Capture the cell that displays the provided text and extract its (X, Y) central coordinate. 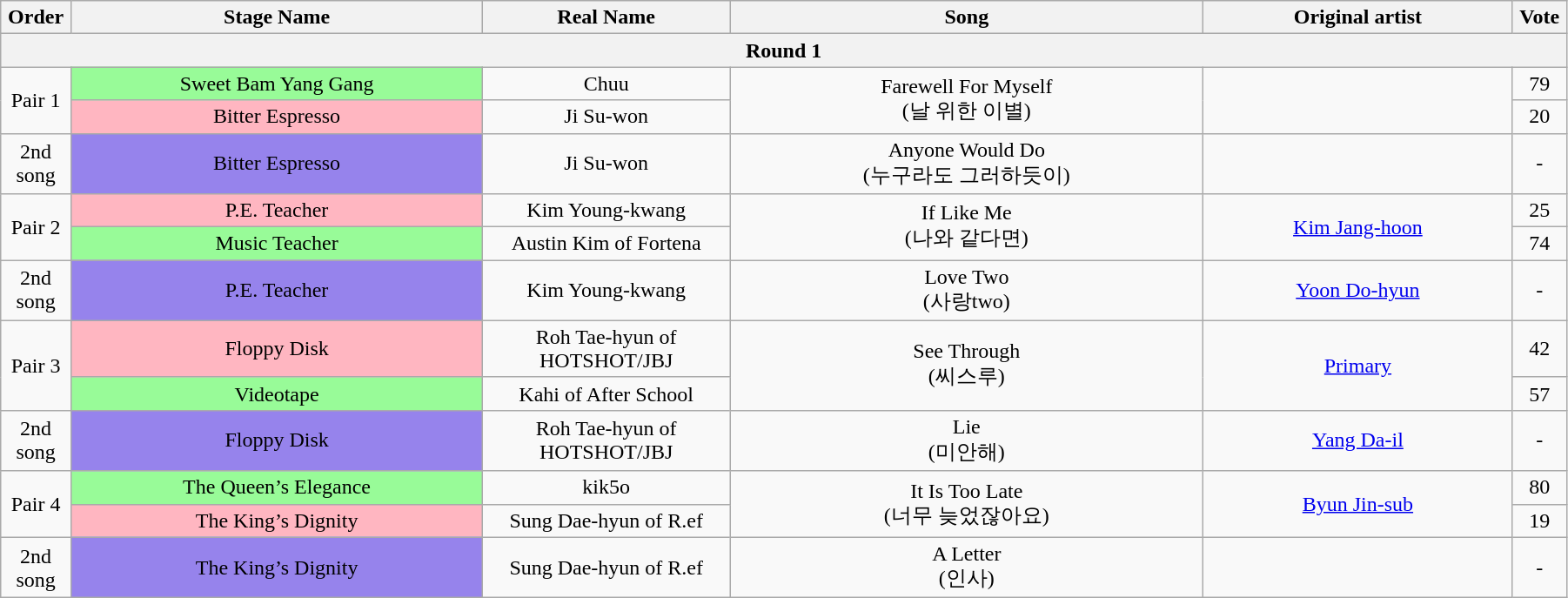
Kim Jang-hoon (1357, 227)
74 (1540, 244)
Pair 2 (37, 227)
Yang Da-il (1357, 440)
Music Teacher (277, 244)
25 (1540, 211)
Order (37, 17)
Lie(미안해) (967, 440)
A Letter(인사) (967, 568)
Song (967, 17)
20 (1540, 117)
Sweet Bam Yang Gang (277, 84)
57 (1540, 393)
19 (1540, 521)
Real Name (606, 17)
Kahi of After School (606, 393)
If Like Me(나와 같다면) (967, 227)
Pair 4 (37, 504)
Round 1 (784, 50)
Byun Jin-sub (1357, 504)
Yoon Do-hyun (1357, 291)
Anyone Would Do(누구라도 그러하듯이) (967, 164)
Original artist (1357, 17)
Pair 1 (37, 100)
Stage Name (277, 17)
Videotape (277, 393)
Austin Kim of Fortena (606, 244)
It Is Too Late(너무 늦었잖아요) (967, 504)
Vote (1540, 17)
Pair 3 (37, 366)
The Queen’s Elegance (277, 487)
See Through(씨스루) (967, 366)
Love Two(사랑two) (967, 291)
80 (1540, 487)
Chuu (606, 84)
Farewell For Myself(날 위한 이별) (967, 100)
79 (1540, 84)
kik5o (606, 487)
42 (1540, 348)
Primary (1357, 366)
